Identify which cell holds the provided text, then report its [x, y] central coordinate. 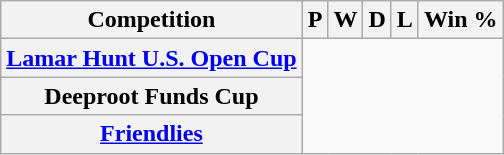
Friendlies [152, 134]
Deeproot Funds Cup [152, 96]
D [377, 20]
P [315, 20]
Lamar Hunt U.S. Open Cup [152, 58]
W [346, 20]
L [404, 20]
Competition [152, 20]
Win % [460, 20]
